For the text-containing cell, return its midpoint in (X, Y) coordinate format. 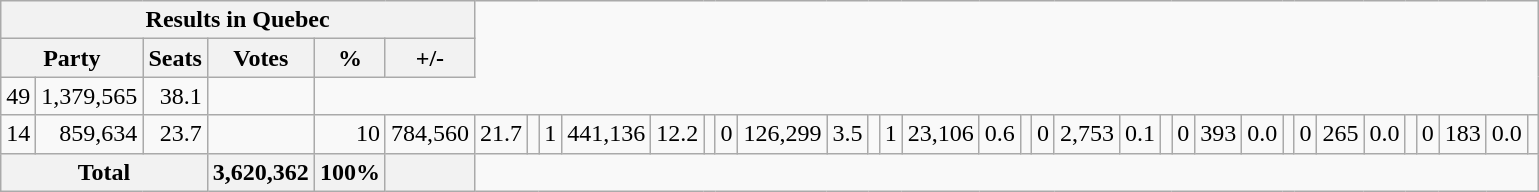
784,560 (430, 134)
3,620,362 (260, 172)
Party (72, 58)
23,106 (940, 134)
10 (350, 134)
0.6 (1000, 134)
14 (18, 134)
% (350, 58)
183 (1462, 134)
Votes (260, 58)
126,299 (782, 134)
393 (1218, 134)
Seats (175, 58)
0.1 (1140, 134)
Results in Quebec (238, 20)
38.1 (175, 96)
12.2 (678, 134)
49 (18, 96)
1,379,565 (90, 96)
2,753 (1086, 134)
+/- (430, 58)
21.7 (500, 134)
23.7 (175, 134)
265 (1340, 134)
3.5 (848, 134)
Total (104, 172)
441,136 (606, 134)
859,634 (90, 134)
100% (350, 172)
